Extract the [X, Y] coordinate from the center of the cell holding the provided text.  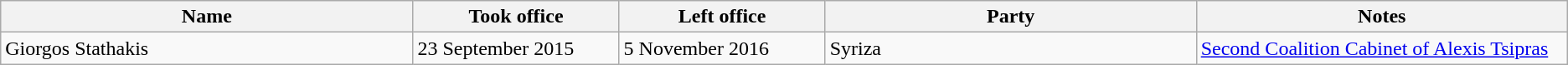
Name [207, 17]
Left office [722, 17]
Notes [1382, 17]
Giorgos Stathakis [207, 48]
5 November 2016 [722, 48]
23 September 2015 [516, 48]
Second Coalition Cabinet of Alexis Tsipras [1382, 48]
Took office [516, 17]
Syriza [1010, 48]
Party [1010, 17]
